Provide the (X, Y) coordinate of the cell's center where the given text is located.  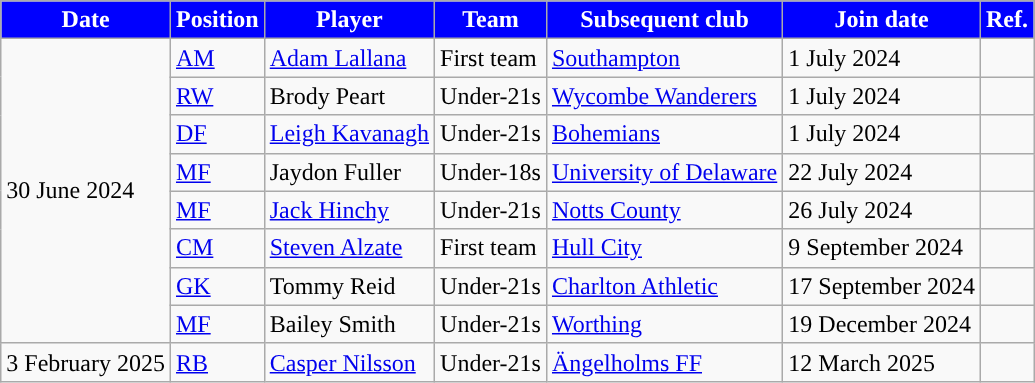
Bohemians (664, 134)
Notts County (664, 210)
GK (217, 286)
Steven Alzate (349, 248)
Charlton Athletic (664, 286)
Wycombe Wanderers (664, 96)
Leigh Kavanagh (349, 134)
Ref. (1006, 20)
Player (349, 20)
CM (217, 248)
Adam Lallana (349, 58)
Subsequent club (664, 20)
Jack Hinchy (349, 210)
3 February 2025 (86, 362)
Team (491, 20)
22 July 2024 (882, 172)
9 September 2024 (882, 248)
Under-18s (491, 172)
Worthing (664, 324)
19 December 2024 (882, 324)
30 June 2024 (86, 191)
Jaydon Fuller (349, 172)
26 July 2024 (882, 210)
Brody Peart (349, 96)
Tommy Reid (349, 286)
Hull City (664, 248)
DF (217, 134)
Position (217, 20)
17 September 2024 (882, 286)
Ängelholms FF (664, 362)
RB (217, 362)
12 March 2025 (882, 362)
Casper Nilsson (349, 362)
Date (86, 20)
University of Delaware (664, 172)
Bailey Smith (349, 324)
Southampton (664, 58)
RW (217, 96)
AM (217, 58)
Join date (882, 20)
